Return the [X, Y] coordinate for the center point of the cell that contains the specified text.  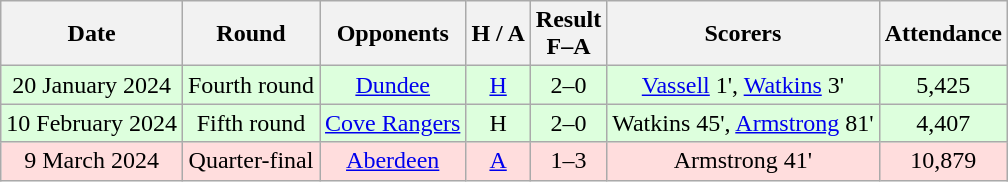
Cove Rangers [393, 123]
5,425 [943, 85]
ResultF–A [568, 34]
4,407 [943, 123]
H / A [498, 34]
Aberdeen [393, 161]
Armstrong 41' [743, 161]
Date [92, 34]
20 January 2024 [92, 85]
10,879 [943, 161]
Attendance [943, 34]
Scorers [743, 34]
Fifth round [250, 123]
10 February 2024 [92, 123]
A [498, 161]
Fourth round [250, 85]
Watkins 45', Armstrong 81' [743, 123]
Round [250, 34]
Vassell 1', Watkins 3' [743, 85]
Quarter-final [250, 161]
9 March 2024 [92, 161]
Dundee [393, 85]
1–3 [568, 161]
Opponents [393, 34]
